Detect which cell encompasses the target text, then output its [X, Y] center coordinate. 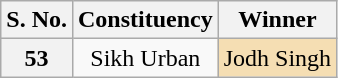
53 [37, 58]
S. No. [37, 20]
Jodh Singh [277, 58]
Winner [277, 20]
Sikh Urban [145, 58]
Constituency [145, 20]
